Identify which cell holds the provided text, then report its [X, Y] central coordinate. 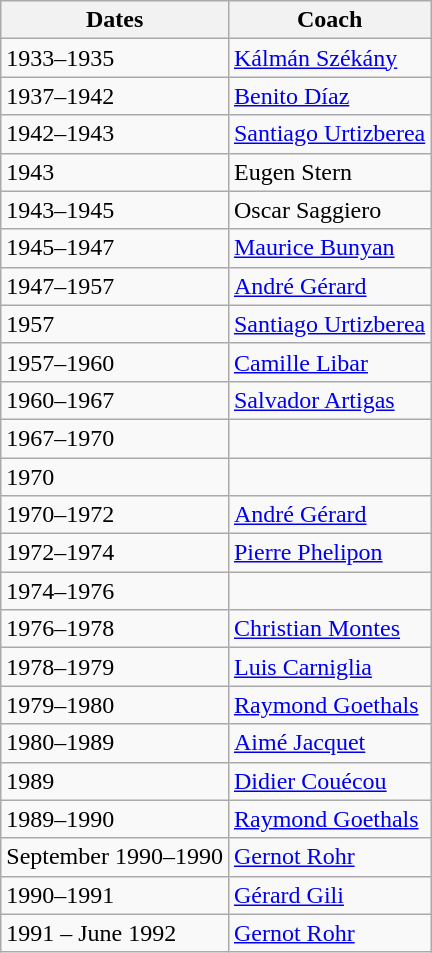
Eugen Stern [329, 172]
1976–1978 [115, 629]
1974–1976 [115, 591]
1945–1947 [115, 248]
1957–1960 [115, 362]
1980–1989 [115, 743]
1991 – June 1992 [115, 933]
1967–1970 [115, 438]
1972–1974 [115, 553]
1943–1945 [115, 210]
Camille Libar [329, 362]
Salvador Artigas [329, 400]
Christian Montes [329, 629]
Kálmán Székány [329, 58]
1960–1967 [115, 400]
Maurice Bunyan [329, 248]
Oscar Saggiero [329, 210]
Gérard Gili [329, 895]
1979–1980 [115, 705]
1933–1935 [115, 58]
Coach [329, 20]
September 1990–1990 [115, 857]
Didier Couécou [329, 781]
1947–1957 [115, 286]
1942–1943 [115, 134]
1970 [115, 477]
1943 [115, 172]
Pierre Phelipon [329, 553]
1978–1979 [115, 667]
1989–1990 [115, 819]
1970–1972 [115, 515]
1990–1991 [115, 895]
1989 [115, 781]
Dates [115, 20]
Aimé Jacquet [329, 743]
1937–1942 [115, 96]
1957 [115, 324]
Luis Carniglia [329, 667]
Benito Díaz [329, 96]
